Identify which cell holds the provided text, then report its (x, y) central coordinate. 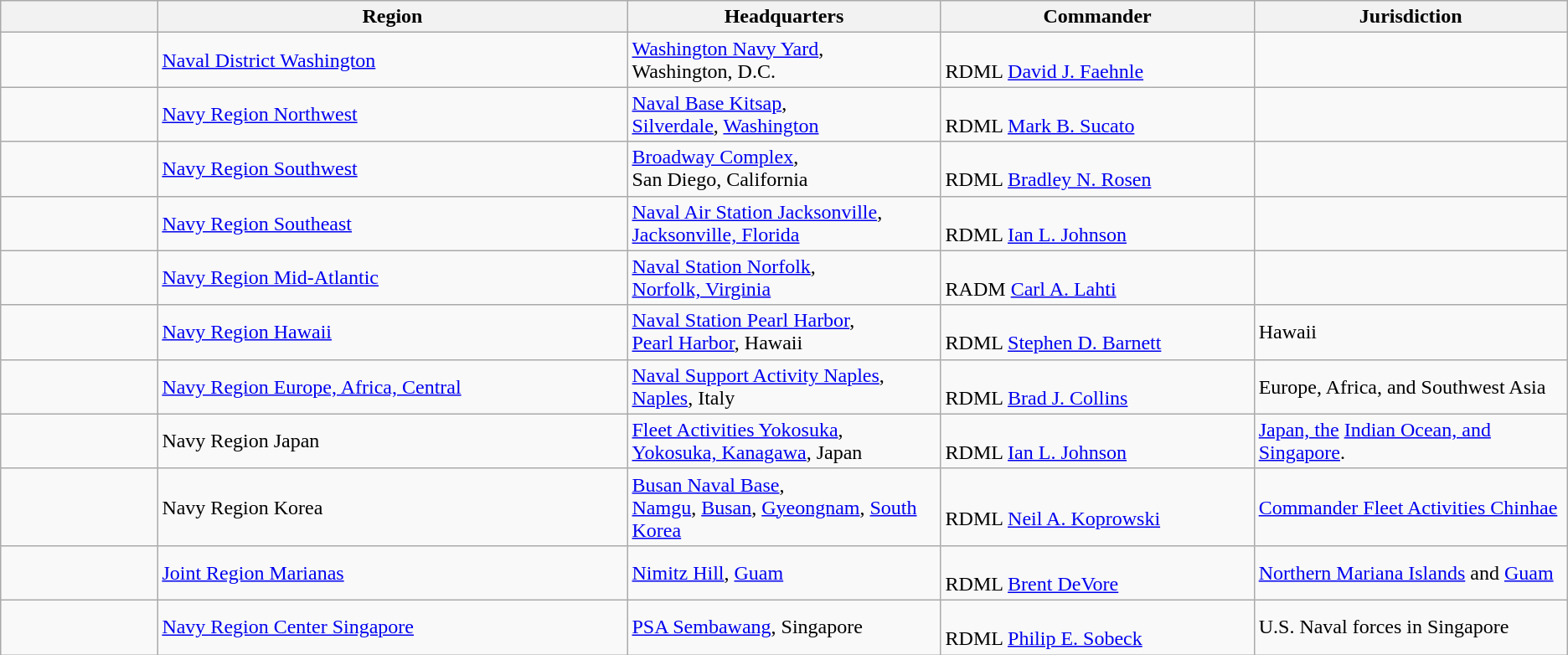
Nimitz Hill, Guam (784, 573)
RDML Brent DeVore (1097, 573)
Jurisdiction (1411, 17)
Naval Air Station Jacksonville,Jacksonville, Florida (784, 223)
Navy Region Hawaii (392, 332)
Region (392, 17)
Busan Naval Base,Namgu, Busan, Gyeongnam, South Korea (784, 507)
Navy Region Mid-Atlantic (392, 278)
RDML David J. Faehnle (1097, 60)
PSA Sembawang, Singapore (784, 627)
Commander Fleet Activities Chinhae (1411, 507)
Fleet Activities Yokosuka,Yokosuka, Kanagawa, Japan (784, 441)
Naval Station Norfolk,Norfolk, Virginia (784, 278)
RADM Carl A. Lahti (1097, 278)
RDML Neil A. Koprowski (1097, 507)
RDML Stephen D. Barnett (1097, 332)
Navy Region Northwest (392, 114)
Navy Region Southeast (392, 223)
RDML Philip E. Sobeck (1097, 627)
Commander (1097, 17)
Naval Station Pearl Harbor,Pearl Harbor, Hawaii (784, 332)
Navy Region Korea (392, 507)
Naval District Washington (392, 60)
Joint Region Marianas (392, 573)
U.S. Naval forces in Singapore (1411, 627)
Navy Region Southwest (392, 169)
RDML Mark B. Sucato (1097, 114)
Navy Region Europe, Africa, Central (392, 387)
Northern Mariana Islands and Guam (1411, 573)
Headquarters (784, 17)
Broadway Complex,San Diego, California (784, 169)
Japan, the Indian Ocean, and Singapore. (1411, 441)
Naval Support Activity Naples,Naples, Italy (784, 387)
Naval Base Kitsap,Silverdale, Washington (784, 114)
RDML Bradley N. Rosen (1097, 169)
Hawaii (1411, 332)
RDML Brad J. Collins (1097, 387)
Europe, Africa, and Southwest Asia (1411, 387)
Washington Navy Yard,Washington, D.C. (784, 60)
Navy Region Center Singapore (392, 627)
Navy Region Japan (392, 441)
